Pinpoint the cell where the given text exists, returning its [x, y] midpoint coordinate. 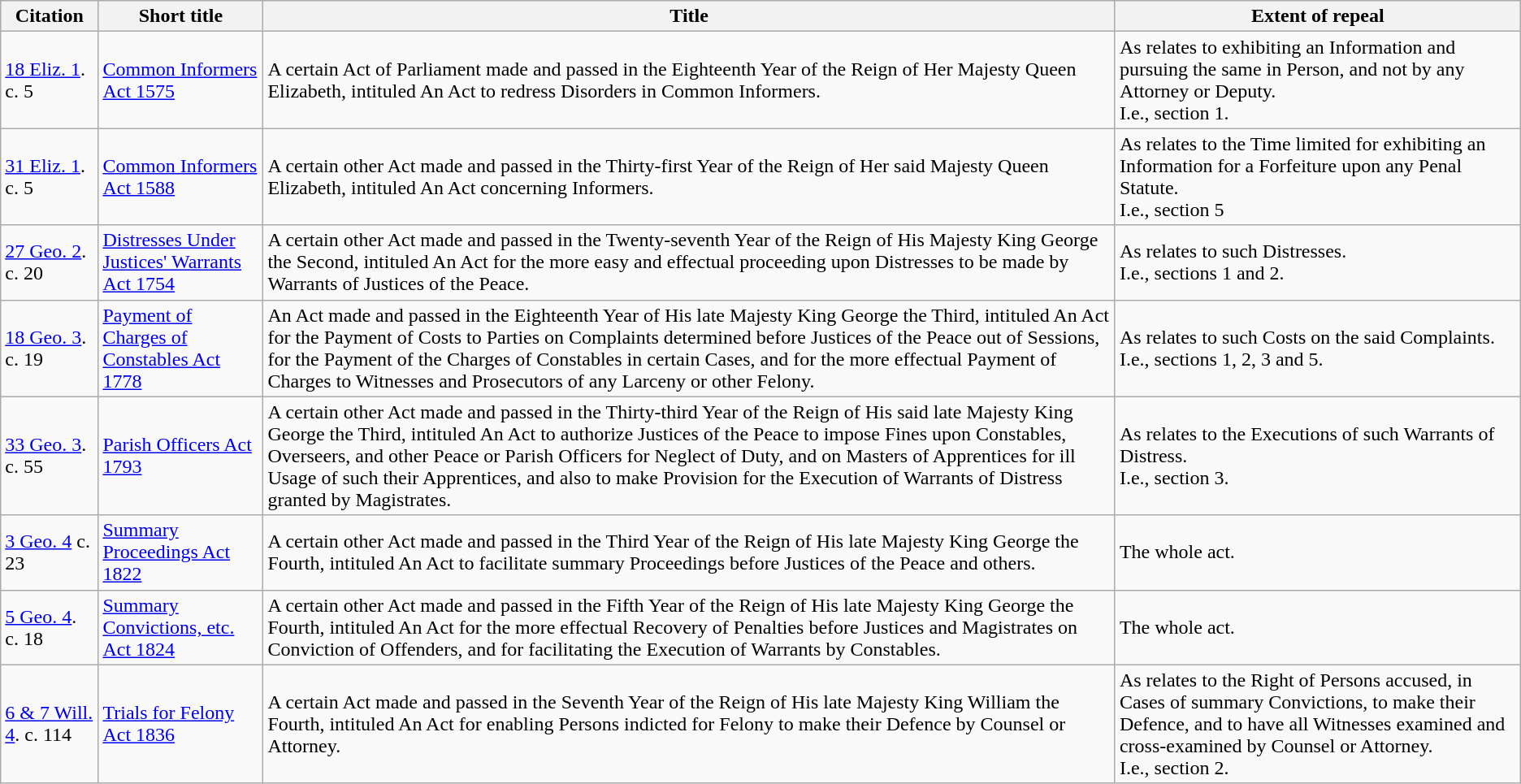
A certain other Act made and passed in the Thirty-first Year of the Reign of Her said Majesty Queen Elizabeth, intituled An Act concerning Informers. [689, 177]
Short title [180, 16]
3 Geo. 4 c. 23 [50, 552]
Citation [50, 16]
Summary Convictions, etc. Act 1824 [180, 627]
Distresses Under Justices' Warrants Act 1754 [180, 262]
Parish Officers Act 1793 [180, 456]
Common Informers Act 1575 [180, 80]
Common Informers Act 1588 [180, 177]
As relates to exhibiting an Information and pursuing the same in Person, and not by any Attorney or Deputy.I.e., section 1. [1318, 80]
Trials for Felony Act 1836 [180, 724]
Payment of Charges of Constables Act 1778 [180, 348]
As relates to the Executions of such Warrants of Distress.I.e., section 3. [1318, 456]
6 & 7 Will. 4. c. 114 [50, 724]
Extent of repeal [1318, 16]
Summary Proceedings Act 1822 [180, 552]
31 Eliz. 1. c. 5 [50, 177]
Title [689, 16]
18 Eliz. 1. c. 5 [50, 80]
33 Geo. 3. c. 55 [50, 456]
27 Geo. 2. c. 20 [50, 262]
As relates to such Distresses.I.e., sections 1 and 2. [1318, 262]
As relates to such Costs on the said Complaints.I.e., sections 1, 2, 3 and 5. [1318, 348]
18 Geo. 3. c. 19 [50, 348]
5 Geo. 4. c. 18 [50, 627]
As relates to the Time limited for exhibiting an Information for a Forfeiture upon any Penal Statute.I.e., section 5 [1318, 177]
